Identify which cell holds the provided text, then report its [x, y] central coordinate. 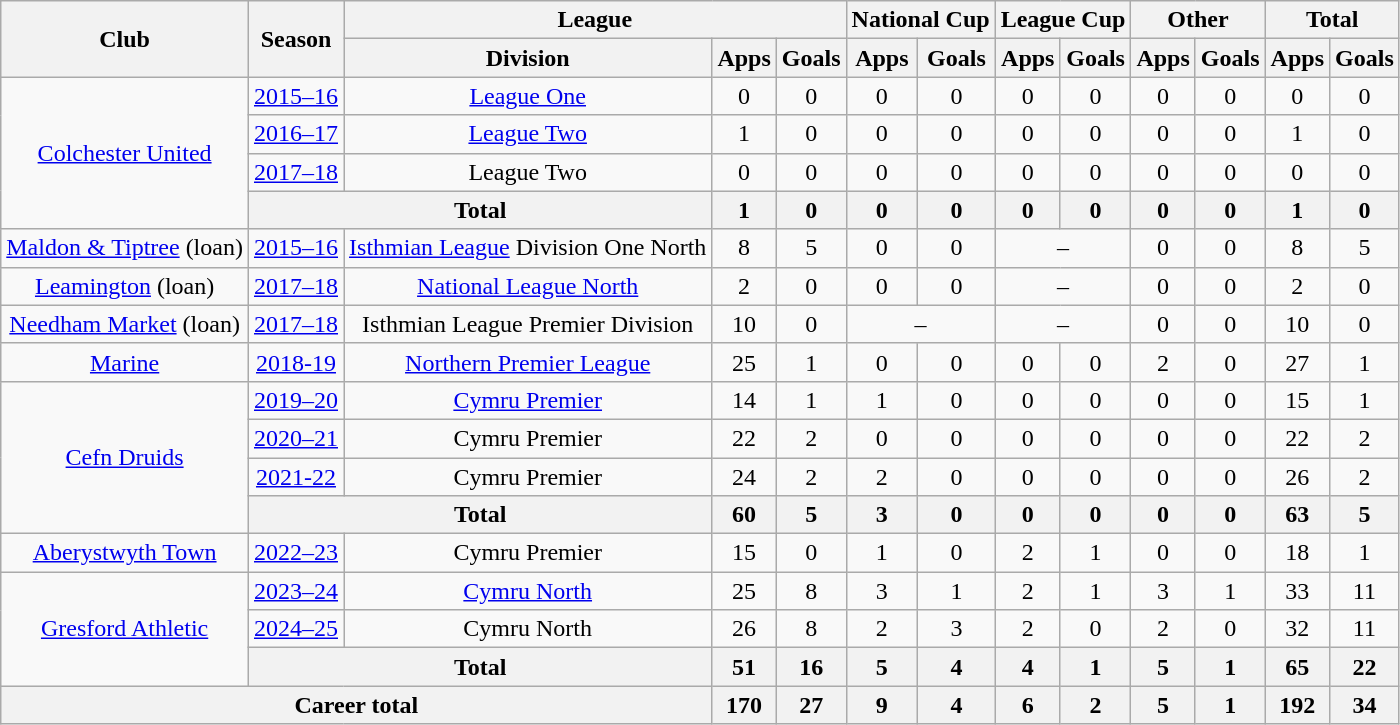
League Cup [1063, 20]
Leamington (loan) [125, 286]
33 [1297, 591]
14 [744, 400]
9 [882, 705]
16 [811, 667]
63 [1297, 515]
2019–20 [296, 400]
National League North [528, 286]
Needham Market (loan) [125, 324]
170 [744, 705]
6 [1028, 705]
Marine [125, 362]
Career total [356, 705]
2024–25 [296, 629]
2020–21 [296, 438]
51 [744, 667]
Isthmian League Division One North [528, 248]
Colchester United [125, 153]
2018-19 [296, 362]
Division [528, 58]
League [596, 20]
National Cup [920, 20]
Cefn Druids [125, 457]
192 [1297, 705]
Isthmian League Premier Division [528, 324]
Northern Premier League [528, 362]
2016–17 [296, 134]
65 [1297, 667]
League One [528, 96]
Aberystwyth Town [125, 553]
Gresford Athletic [125, 629]
18 [1297, 553]
2022–23 [296, 553]
2023–24 [296, 591]
Club [125, 39]
60 [744, 515]
Other [1198, 20]
34 [1365, 705]
2021-22 [296, 477]
Maldon & Tiptree (loan) [125, 248]
Season [296, 39]
24 [744, 477]
32 [1297, 629]
